Determine the (X, Y) coordinate at the center of the cell enclosing the given text.  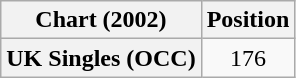
UK Singles (OCC) (101, 58)
176 (248, 58)
Chart (2002) (101, 20)
Position (248, 20)
